Find where the given text appears and provide that cell's center as (X, Y) coordinate. 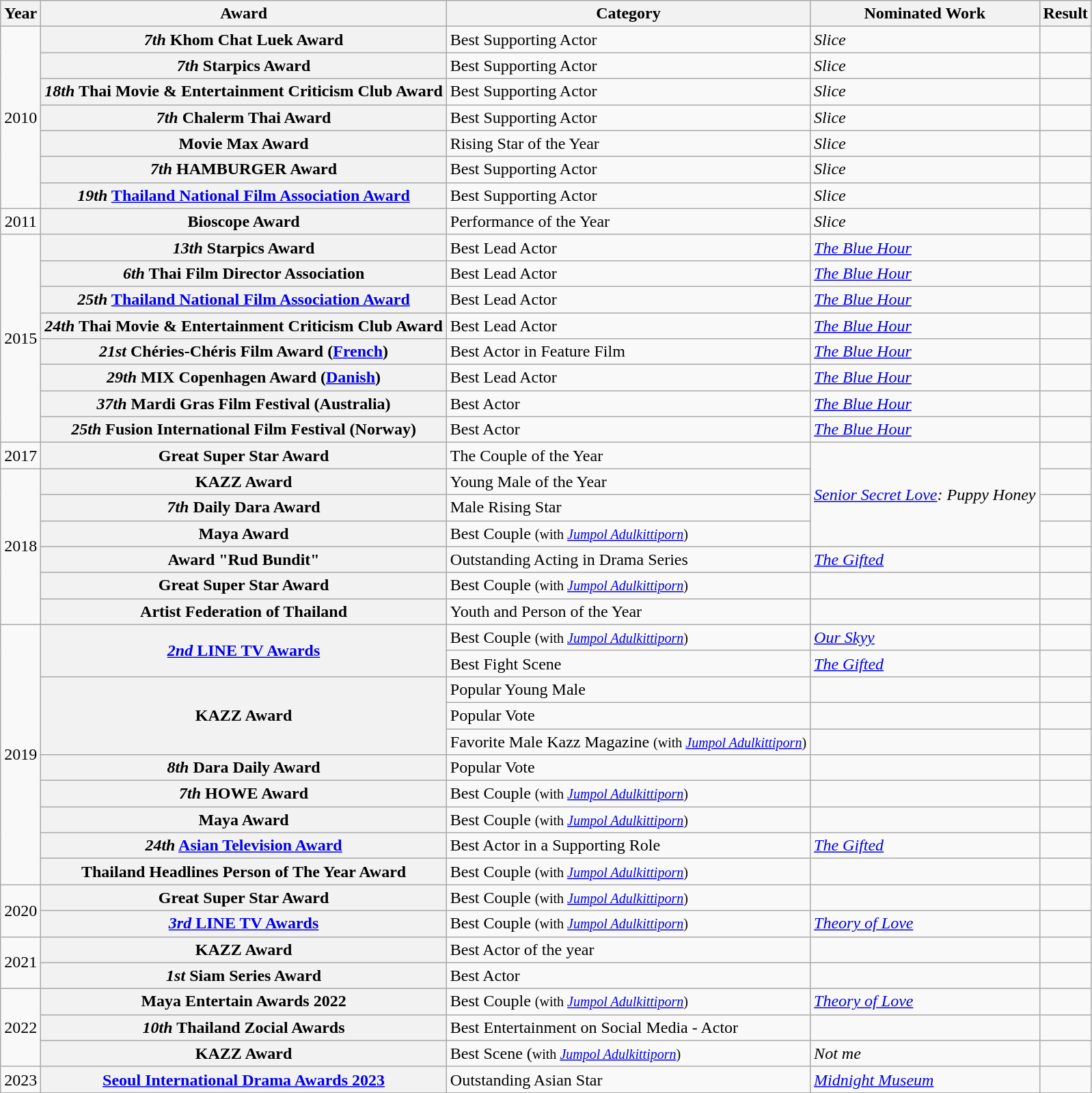
2021 (21, 963)
2019 (21, 754)
Artist Federation of Thailand (244, 611)
Award (244, 14)
8th Dara Daily Award (244, 768)
7th Chalerm Thai Award (244, 117)
24th Thai Movie & Entertainment Criticism Club Award (244, 326)
2017 (21, 456)
Young Male of the Year (628, 482)
Midnight Museum (925, 1079)
Our Skyy (925, 637)
Performance of the Year (628, 221)
Seoul International Drama Awards 2023 (244, 1079)
7th Khom Chat Luek Award (244, 40)
2022 (21, 1027)
Youth and Person of the Year (628, 611)
Outstanding Acting in Drama Series (628, 559)
7th HOWE Award (244, 794)
Best Actor in a Supporting Role (628, 846)
3rd LINE TV Awards (244, 924)
Bioscope Award (244, 221)
Award "Rud Bundit" (244, 559)
Best Actor of the year (628, 950)
2018 (21, 546)
Not me (925, 1053)
18th Thai Movie & Entertainment Criticism Club Award (244, 92)
Favorite Male Kazz Magazine (with Jumpol Adulkittiporn) (628, 741)
Best Entertainment on Social Media - Actor (628, 1027)
29th MIX Copenhagen Award (Danish) (244, 378)
7th Starpics Award (244, 66)
7th HAMBURGER Award (244, 169)
7th Daily Dara Award (244, 508)
Best Fight Scene (628, 663)
Outstanding Asian Star (628, 1079)
25th Fusion International Film Festival (Norway) (244, 430)
10th Thailand Zocial Awards (244, 1027)
Result (1065, 14)
2011 (21, 221)
25th Thailand National Film Association Award (244, 299)
21st Chéries-Chéris Film Award (French) (244, 352)
2010 (21, 117)
37th Mardi Gras Film Festival (Australia) (244, 404)
Best Actor in Feature Film (628, 352)
19th Thailand National Film Association Award (244, 195)
The Couple of the Year (628, 456)
Category (628, 14)
Senior Secret Love: Puppy Honey (925, 495)
6th Thai Film Director Association (244, 273)
Thailand Headlines Person of The Year Award (244, 872)
Popular Young Male (628, 689)
Year (21, 14)
Movie Max Award (244, 143)
13th Starpics Award (244, 247)
Maya Entertain Awards 2022 (244, 1001)
2023 (21, 1079)
Best Scene (with Jumpol Adulkittiporn) (628, 1053)
Male Rising Star (628, 508)
2015 (21, 338)
2020 (21, 911)
Rising Star of the Year (628, 143)
24th Asian Television Award (244, 846)
2nd LINE TV Awards (244, 650)
Nominated Work (925, 14)
1st Siam Series Award (244, 976)
